For the text-containing cell, return its midpoint in [x, y] coordinate format. 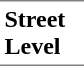
Street Level [42, 33]
